Locate the cell with the specified text and output its (X, Y) center coordinate. 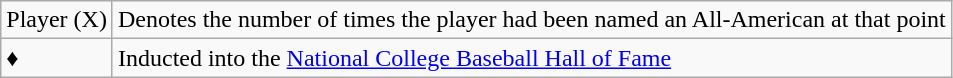
♦ (57, 58)
Inducted into the National College Baseball Hall of Fame (532, 58)
Denotes the number of times the player had been named an All-American at that point (532, 20)
Player (X) (57, 20)
